From the cell containing the given text, extract its center point as [X, Y] coordinate. 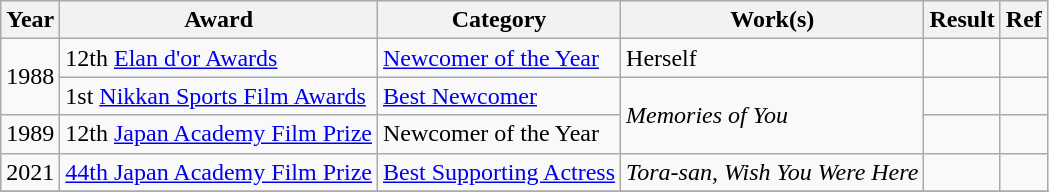
1988 [30, 77]
12th Japan Academy Film Prize [219, 134]
Best Supporting Actress [500, 172]
1st Nikkan Sports Film Awards [219, 96]
12th Elan d'or Awards [219, 58]
2021 [30, 172]
Best Newcomer [500, 96]
Memories of You [772, 115]
Work(s) [772, 20]
Herself [772, 58]
Award [219, 20]
1989 [30, 134]
44th Japan Academy Film Prize [219, 172]
Tora-san, Wish You Were Here [772, 172]
Category [500, 20]
Year [30, 20]
Result [962, 20]
Ref [1024, 20]
